Return [X, Y] of the center of cell containing provided text 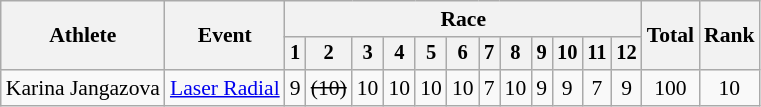
Laser Radial [225, 88]
Athlete [83, 36]
8 [516, 54]
1 [296, 54]
3 [368, 54]
4 [399, 54]
6 [463, 54]
2 [329, 54]
(10) [329, 88]
Rank [730, 36]
12 [626, 54]
Race [464, 19]
Total [670, 36]
100 [670, 88]
5 [431, 54]
Karina Jangazova [83, 88]
Event [225, 36]
11 [596, 54]
